Search for the cell housing the specified text and yield its [X, Y] center coordinate. 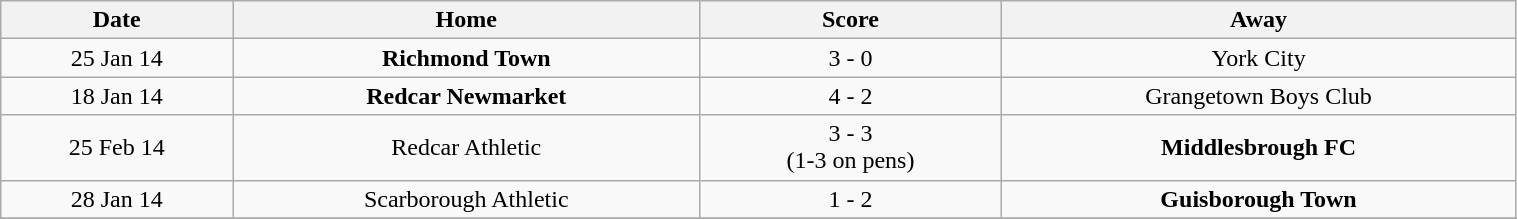
Home [466, 20]
3 - 0 [850, 58]
3 - 3(1-3 on pens) [850, 148]
Date [117, 20]
25 Jan 14 [117, 58]
Scarborough Athletic [466, 199]
28 Jan 14 [117, 199]
Middlesbrough FC [1258, 148]
Redcar Athletic [466, 148]
4 - 2 [850, 96]
25 Feb 14 [117, 148]
1 - 2 [850, 199]
Score [850, 20]
18 Jan 14 [117, 96]
Redcar Newmarket [466, 96]
Grangetown Boys Club [1258, 96]
Away [1258, 20]
York City [1258, 58]
Guisborough Town [1258, 199]
Richmond Town [466, 58]
